Locate the cell with the specified text and output its (x, y) center coordinate. 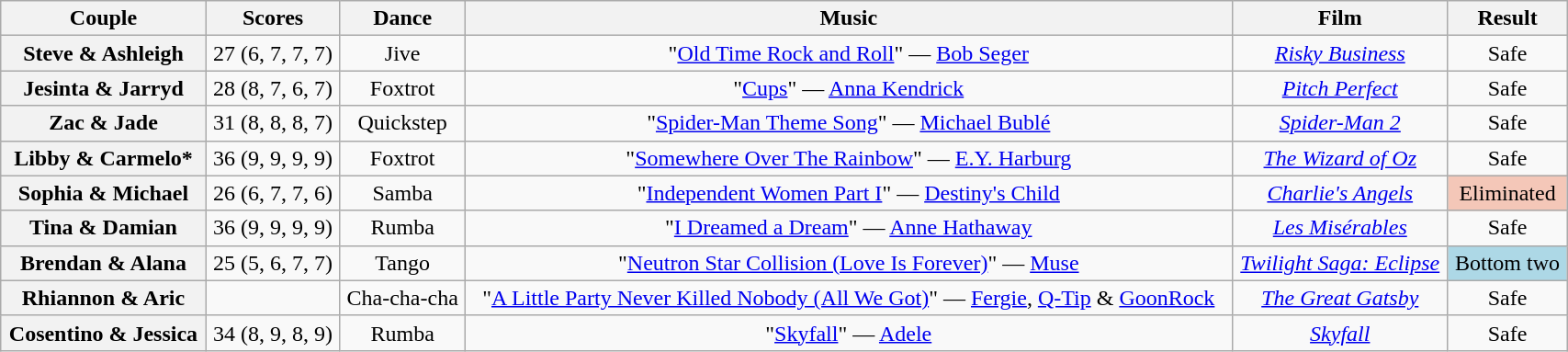
Rhiannon & Aric (103, 298)
Risky Business (1339, 53)
Film (1339, 18)
Pitch Perfect (1339, 88)
Samba (402, 193)
"Cups" — Anna Kendrick (849, 88)
Dance (402, 18)
28 (8, 7, 6, 7) (273, 88)
Tina & Damian (103, 228)
Jesinta & Jarryd (103, 88)
27 (6, 7, 7, 7) (273, 53)
Jive (402, 53)
34 (8, 9, 8, 9) (273, 333)
"Old Time Rock and Roll" — Bob Seger (849, 53)
The Wizard of Oz (1339, 158)
Scores (273, 18)
"Neutron Star Collision (Love Is Forever)" — Muse (849, 263)
Spider-Man 2 (1339, 123)
Skyfall (1339, 333)
"Somewhere Over The Rainbow" — E.Y. Harburg (849, 158)
"A Little Party Never Killed Nobody (All We Got)" — Fergie, Q-Tip & GoonRock (849, 298)
Brendan & Alana (103, 263)
"Independent Women Part I" — Destiny's Child (849, 193)
Zac & Jade (103, 123)
"I Dreamed a Dream" — Anne Hathaway (849, 228)
Result (1506, 18)
Cosentino & Jessica (103, 333)
25 (5, 6, 7, 7) (273, 263)
Steve & Ashleigh (103, 53)
Charlie's Angels (1339, 193)
"Skyfall" — Adele (849, 333)
Eliminated (1506, 193)
Sophia & Michael (103, 193)
Libby & Carmelo* (103, 158)
26 (6, 7, 7, 6) (273, 193)
"Spider-Man Theme Song" — Michael Bublé (849, 123)
Couple (103, 18)
Quickstep (402, 123)
Music (849, 18)
Les Misérables (1339, 228)
Tango (402, 263)
Twilight Saga: Eclipse (1339, 263)
The Great Gatsby (1339, 298)
31 (8, 8, 8, 7) (273, 123)
Bottom two (1506, 263)
Cha-cha-cha (402, 298)
